Return the [x, y] coordinate for the center point of the cell that contains the specified text.  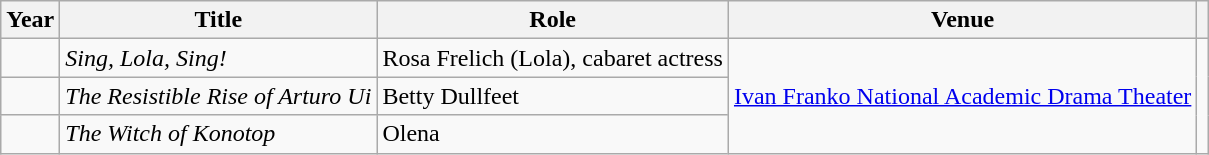
Ivan Franko National Academic Drama Theater [962, 96]
Betty Dullfeet [553, 96]
Rosa Frelich (Lola), cabaret actress [553, 58]
Sing, Lola, Sing! [218, 58]
Year [30, 20]
Title [218, 20]
The Resistible Rise of Arturo Ui [218, 96]
Venue [962, 20]
The Witch of Konotop [218, 134]
Role [553, 20]
Olena [553, 134]
